Determine the [x, y] coordinate at the center of the cell enclosing the given text.  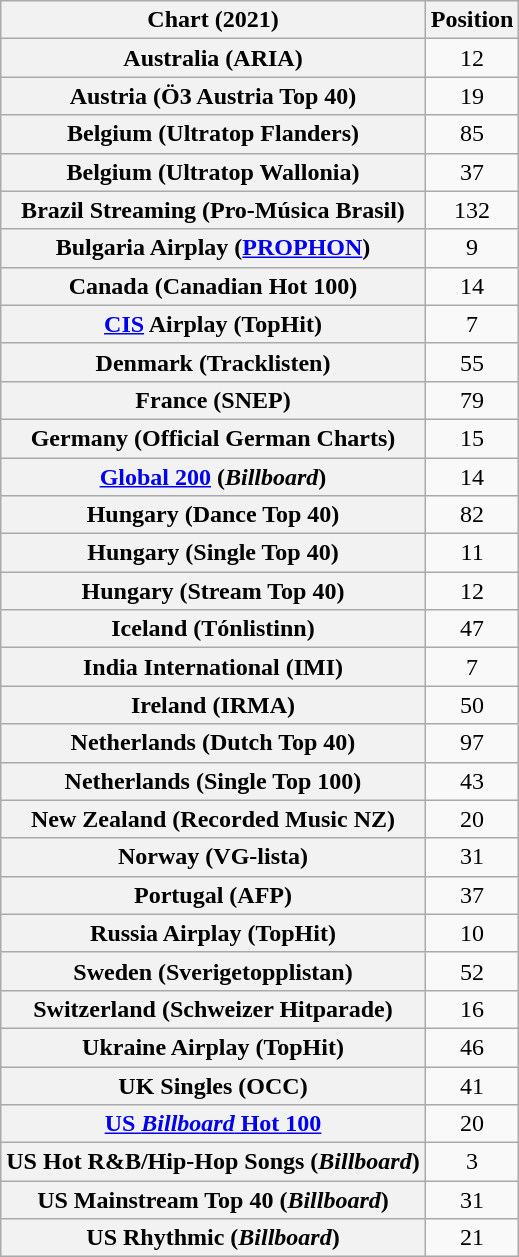
US Billboard Hot 100 [213, 1124]
43 [472, 781]
Iceland (Tónlistinn) [213, 629]
Netherlands (Dutch Top 40) [213, 743]
11 [472, 553]
Belgium (Ultratop Flanders) [213, 134]
82 [472, 515]
15 [472, 438]
79 [472, 400]
Chart (2021) [213, 20]
US Hot R&B/Hip-Hop Songs (Billboard) [213, 1162]
132 [472, 210]
Hungary (Stream Top 40) [213, 591]
16 [472, 1009]
New Zealand (Recorded Music NZ) [213, 819]
Belgium (Ultratop Wallonia) [213, 172]
Austria (Ö3 Austria Top 40) [213, 96]
19 [472, 96]
97 [472, 743]
UK Singles (OCC) [213, 1085]
Portugal (AFP) [213, 895]
Hungary (Single Top 40) [213, 553]
Brazil Streaming (Pro-Música Brasil) [213, 210]
US Mainstream Top 40 (Billboard) [213, 1200]
Australia (ARIA) [213, 58]
52 [472, 971]
46 [472, 1047]
21 [472, 1238]
41 [472, 1085]
Ukraine Airplay (TopHit) [213, 1047]
10 [472, 933]
Netherlands (Single Top 100) [213, 781]
CIS Airplay (TopHit) [213, 324]
India International (IMI) [213, 667]
55 [472, 362]
Russia Airplay (TopHit) [213, 933]
50 [472, 705]
Bulgaria Airplay (PROPHON) [213, 248]
Global 200 (Billboard) [213, 477]
Position [472, 20]
Norway (VG-lista) [213, 857]
Sweden (Sverigetopplistan) [213, 971]
47 [472, 629]
Canada (Canadian Hot 100) [213, 286]
9 [472, 248]
Germany (Official German Charts) [213, 438]
Switzerland (Schweizer Hitparade) [213, 1009]
85 [472, 134]
Ireland (IRMA) [213, 705]
3 [472, 1162]
Hungary (Dance Top 40) [213, 515]
France (SNEP) [213, 400]
Denmark (Tracklisten) [213, 362]
US Rhythmic (Billboard) [213, 1238]
